Return the [x, y] coordinate for the center point of the cell that contains the specified text.  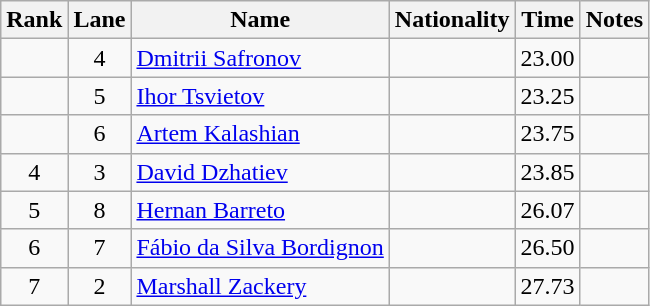
2 [100, 286]
23.00 [548, 58]
23.25 [548, 96]
27.73 [548, 286]
Marshall Zackery [260, 286]
David Dzhatiev [260, 172]
Artem Kalashian [260, 134]
3 [100, 172]
Rank [34, 20]
Ihor Tsvietov [260, 96]
23.85 [548, 172]
8 [100, 210]
Time [548, 20]
26.50 [548, 248]
26.07 [548, 210]
Name [260, 20]
23.75 [548, 134]
Dmitrii Safronov [260, 58]
Notes [614, 20]
Hernan Barreto [260, 210]
Fábio da Silva Bordignon [260, 248]
Lane [100, 20]
Nationality [452, 20]
